Determine the (x, y) coordinate at the center of the cell enclosing the given text.  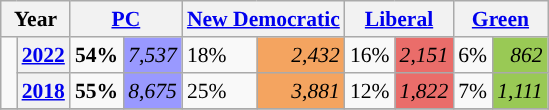
Year (36, 19)
18% (220, 55)
2,151 (424, 55)
1,111 (520, 91)
1,822 (424, 91)
25% (220, 91)
7% (472, 91)
PC (126, 19)
8,675 (152, 91)
862 (520, 55)
Liberal (399, 19)
2022 (44, 55)
16% (370, 55)
54% (96, 55)
7,537 (152, 55)
2018 (44, 91)
12% (370, 91)
6% (472, 55)
Green (500, 19)
New Democratic (264, 19)
2,432 (301, 55)
3,881 (301, 91)
55% (96, 91)
